Find where the given text appears and provide that cell's center as [X, Y] coordinate. 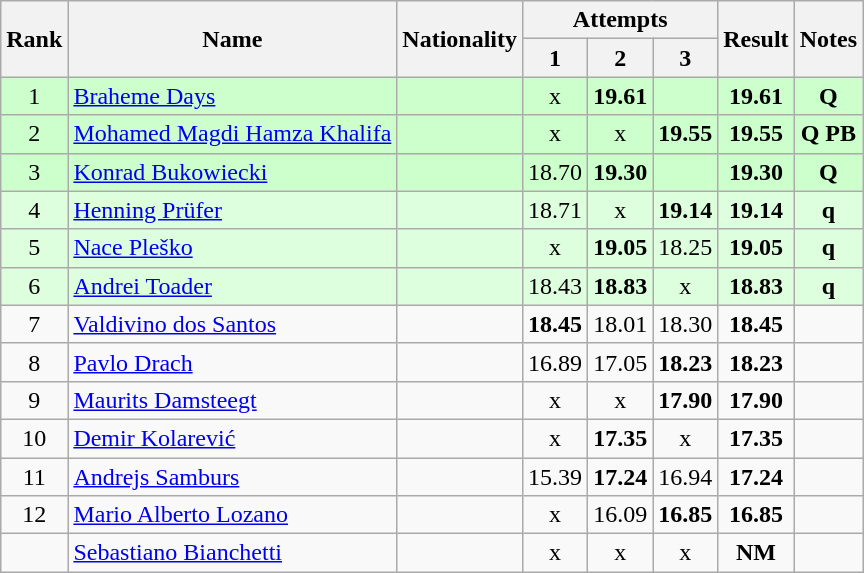
18.25 [686, 248]
18.71 [556, 210]
18.30 [686, 324]
Pavlo Drach [232, 362]
Rank [34, 39]
Andrejs Samburs [232, 477]
7 [34, 324]
10 [34, 438]
Name [232, 39]
16.89 [556, 362]
Attempts [620, 20]
Andrei Toader [232, 286]
12 [34, 515]
16.94 [686, 477]
Sebastiano Bianchetti [232, 553]
Nace Pleško [232, 248]
Q PB [828, 134]
6 [34, 286]
15.39 [556, 477]
Mohamed Magdi Hamza Khalifa [232, 134]
18.43 [556, 286]
Notes [828, 39]
18.01 [620, 324]
16.09 [620, 515]
8 [34, 362]
4 [34, 210]
Konrad Bukowiecki [232, 172]
NM [756, 553]
5 [34, 248]
11 [34, 477]
Result [756, 39]
Nationality [460, 39]
17.05 [620, 362]
Braheme Days [232, 96]
Henning Prüfer [232, 210]
Valdivino dos Santos [232, 324]
9 [34, 400]
Mario Alberto Lozano [232, 515]
Demir Kolarević [232, 438]
Maurits Damsteegt [232, 400]
18.70 [556, 172]
